Determine the (x, y) coordinate at the center of the cell enclosing the given text.  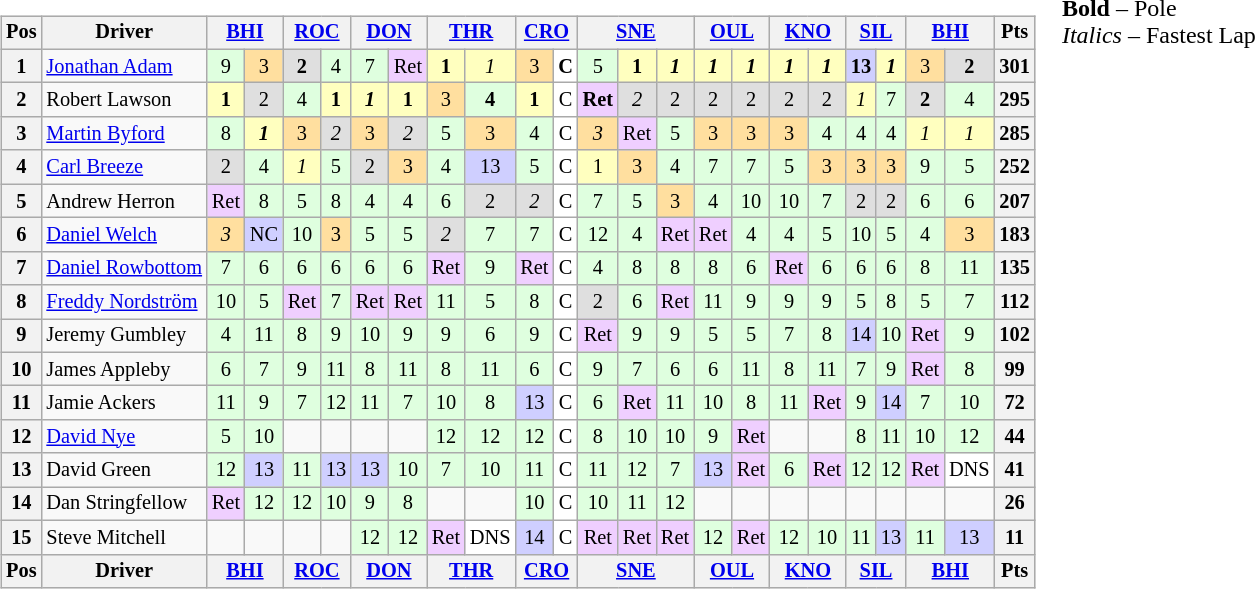
Jeremy Gumbley (124, 336)
99 (1015, 369)
Carl Breeze (124, 167)
Daniel Welch (124, 235)
Jonathan Adam (124, 66)
102 (1015, 336)
Steve Mitchell (124, 537)
David Green (124, 470)
Daniel Rowbottom (124, 268)
26 (1015, 504)
Jamie Ackers (124, 403)
41 (1015, 470)
252 (1015, 167)
72 (1015, 403)
44 (1015, 437)
Freddy Nordström (124, 302)
285 (1015, 134)
15 (21, 537)
Robert Lawson (124, 100)
183 (1015, 235)
135 (1015, 268)
David Nye (124, 437)
112 (1015, 302)
207 (1015, 201)
295 (1015, 100)
James Appleby (124, 369)
NC (264, 235)
Andrew Herron (124, 201)
Dan Stringfellow (124, 504)
301 (1015, 66)
Martin Byford (124, 134)
